Output the [x, y] coordinate of the center of the cell containing the given text.  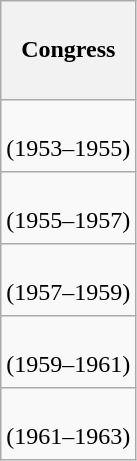
(1953–1955) [68, 135]
Congress [68, 50]
(1955–1957) [68, 207]
(1957–1959) [68, 279]
(1961–1963) [68, 423]
(1959–1961) [68, 351]
